Extract the [X, Y] coordinate from the center of the cell holding the provided text.  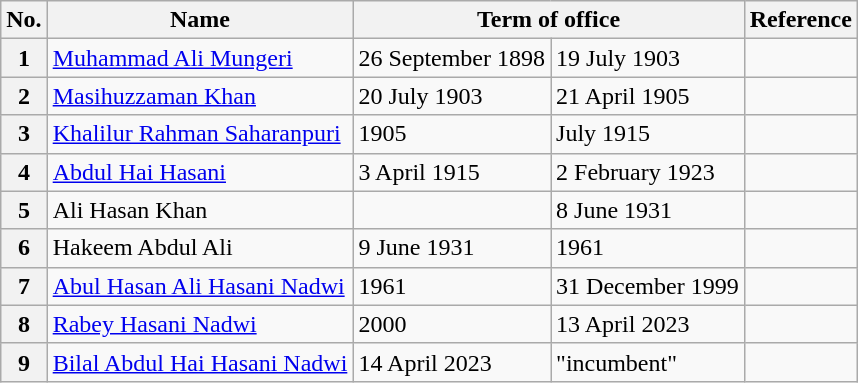
19 July 1903 [648, 58]
Name [200, 20]
Muhammad Ali Mungeri [200, 58]
"incumbent" [648, 362]
Rabey Hasani Nadwi [200, 324]
4 [24, 172]
Bilal Abdul Hai Hasani Nadwi [200, 362]
5 [24, 210]
July 1915 [648, 134]
8 June 1931 [648, 210]
2 February 1923 [648, 172]
9 [24, 362]
26 September 1898 [452, 58]
Abul Hasan Ali Hasani Nadwi [200, 286]
14 April 2023 [452, 362]
3 April 1915 [452, 172]
2 [24, 96]
Hakeem Abdul Ali [200, 248]
31 December 1999 [648, 286]
7 [24, 286]
8 [24, 324]
20 July 1903 [452, 96]
1905 [452, 134]
9 June 1931 [452, 248]
2000 [452, 324]
No. [24, 20]
Abdul Hai Hasani [200, 172]
21 April 1905 [648, 96]
Ali Hasan Khan [200, 210]
13 April 2023 [648, 324]
6 [24, 248]
Khalilur Rahman Saharanpuri [200, 134]
Term of office [548, 20]
3 [24, 134]
Masihuzzaman Khan [200, 96]
Reference [800, 20]
1 [24, 58]
